Scan for the cell matching the given text and deliver its (x, y) coordinate at center. 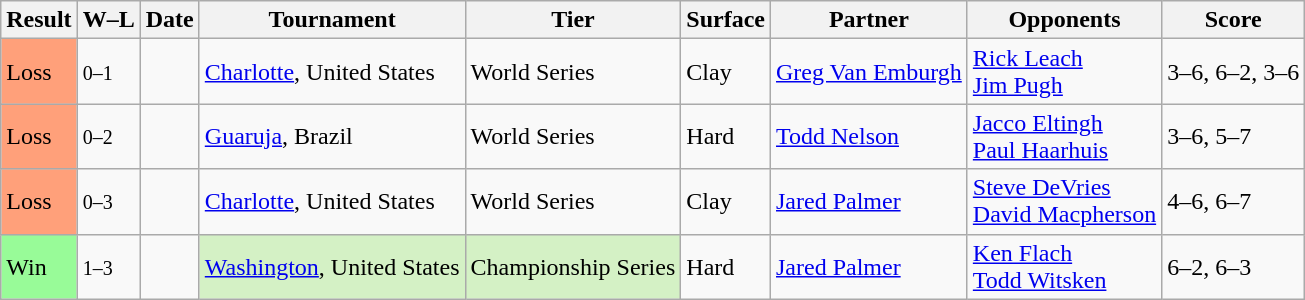
Partner (868, 20)
Greg Van Emburgh (868, 72)
Opponents (1064, 20)
0–1 (108, 72)
Score (1234, 20)
0–3 (108, 202)
Ken Flach Todd Witsken (1064, 266)
Todd Nelson (868, 136)
3–6, 6–2, 3–6 (1234, 72)
Championship Series (573, 266)
Tournament (332, 20)
Steve DeVries David Macpherson (1064, 202)
Result (39, 20)
W–L (108, 20)
Guaruja, Brazil (332, 136)
Tier (573, 20)
6–2, 6–3 (1234, 266)
Surface (726, 20)
1–3 (108, 266)
4–6, 6–7 (1234, 202)
Jacco Eltingh Paul Haarhuis (1064, 136)
Date (170, 20)
Win (39, 266)
Washington, United States (332, 266)
0–2 (108, 136)
3–6, 5–7 (1234, 136)
Rick Leach Jim Pugh (1064, 72)
